Scan for the cell matching the given text and deliver its [x, y] coordinate at center. 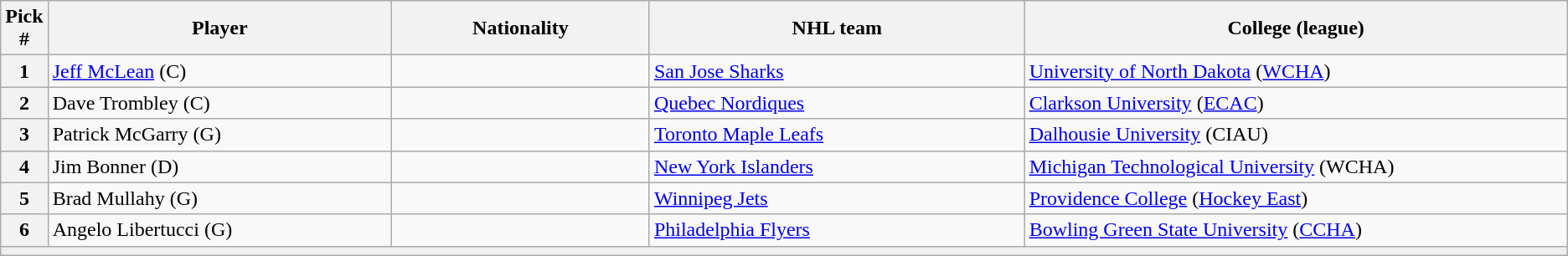
Brad Mullahy (G) [219, 198]
Providence College (Hockey East) [1296, 198]
Quebec Nordiques [837, 103]
4 [24, 166]
Dave Trombley (C) [219, 103]
2 [24, 103]
Bowling Green State University (CCHA) [1296, 230]
Toronto Maple Leafs [837, 135]
San Jose Sharks [837, 71]
NHL team [837, 28]
Clarkson University (ECAC) [1296, 103]
Angelo Libertucci (G) [219, 230]
University of North Dakota (WCHA) [1296, 71]
5 [24, 198]
Jim Bonner (D) [219, 166]
Winnipeg Jets [837, 198]
1 [24, 71]
Jeff McLean (C) [219, 71]
6 [24, 230]
3 [24, 135]
Dalhousie University (CIAU) [1296, 135]
Pick # [24, 28]
Philadelphia Flyers [837, 230]
Patrick McGarry (G) [219, 135]
New York Islanders [837, 166]
Nationality [520, 28]
Player [219, 28]
Michigan Technological University (WCHA) [1296, 166]
College (league) [1296, 28]
